Identify which cell holds the provided text, then report its (X, Y) central coordinate. 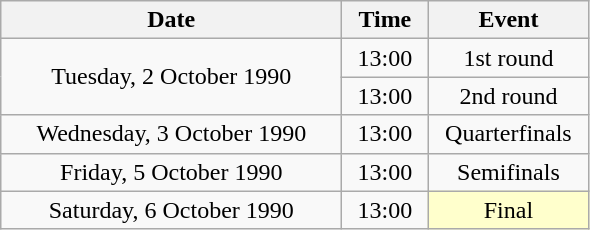
Time (385, 20)
Tuesday, 2 October 1990 (172, 77)
Date (172, 20)
1st round (508, 58)
Saturday, 6 October 1990 (172, 210)
Final (508, 210)
Wednesday, 3 October 1990 (172, 134)
Semifinals (508, 172)
2nd round (508, 96)
Quarterfinals (508, 134)
Event (508, 20)
Friday, 5 October 1990 (172, 172)
